Capture the cell that displays the provided text and extract its (X, Y) central coordinate. 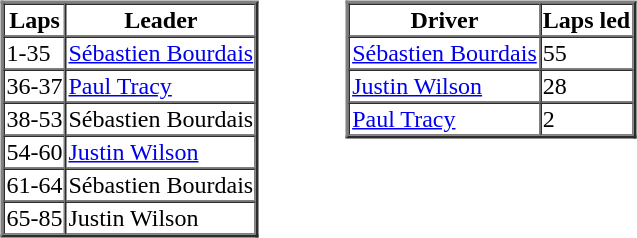
54-60 (35, 152)
Laps (35, 20)
Driver (444, 20)
Laps led (586, 20)
1-35 (35, 52)
55 (586, 52)
28 (586, 86)
Leader (160, 20)
38-53 (35, 118)
61-64 (35, 184)
36-37 (35, 86)
2 (586, 118)
65-85 (35, 218)
